Locate the cell with the specified text and output its (X, Y) center coordinate. 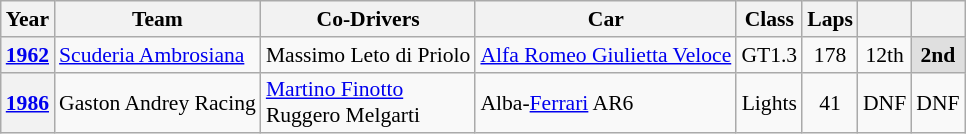
1962 (28, 55)
Alba-Ferrari AR6 (606, 102)
41 (830, 102)
178 (830, 55)
Co-Drivers (368, 19)
Martino Finotto Ruggero Melgarti (368, 102)
Year (28, 19)
Gaston Andrey Racing (158, 102)
Team (158, 19)
Lights (769, 102)
Alfa Romeo Giulietta Veloce (606, 55)
Class (769, 19)
1986 (28, 102)
GT1.3 (769, 55)
Massimo Leto di Priolo (368, 55)
2nd (938, 55)
12th (884, 55)
Laps (830, 19)
Scuderia Ambrosiana (158, 55)
Car (606, 19)
